From the cell containing the given text, extract its center point as [x, y] coordinate. 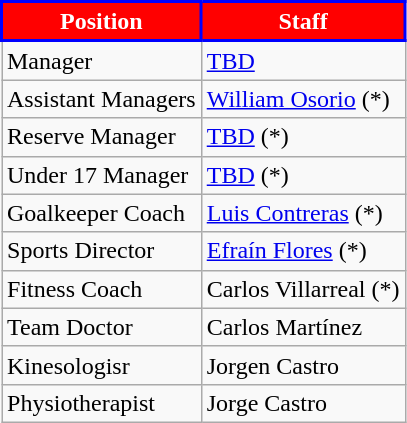
Team Doctor [102, 327]
Under 17 Manager [102, 175]
Manager [102, 60]
Sports Director [102, 251]
Carlos Villarreal (*) [303, 289]
William Osorio (*) [303, 99]
Kinesologisr [102, 365]
Reserve Manager [102, 137]
Efraín Flores (*) [303, 251]
Physiotherapist [102, 403]
Jorge Castro [303, 403]
Jorgen Castro [303, 365]
Fitness Coach [102, 289]
TBD [303, 60]
Carlos Martínez [303, 327]
Staff [303, 22]
Assistant Managers [102, 99]
Position [102, 22]
Luis Contreras (*) [303, 213]
Goalkeeper Coach [102, 213]
